For the text-containing cell, return its midpoint in (x, y) coordinate format. 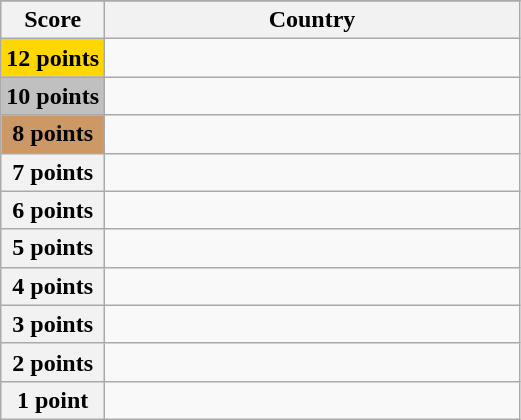
2 points (53, 362)
Score (53, 20)
8 points (53, 134)
Country (312, 20)
1 point (53, 400)
3 points (53, 324)
5 points (53, 248)
10 points (53, 96)
12 points (53, 58)
7 points (53, 172)
4 points (53, 286)
6 points (53, 210)
